Search for the cell housing the specified text and yield its [X, Y] center coordinate. 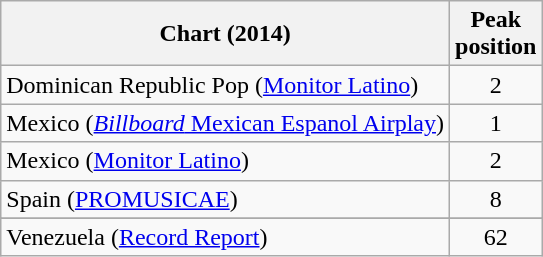
Mexico (Billboard Mexican Espanol Airplay) [226, 123]
62 [496, 237]
8 [496, 199]
Dominican Republic Pop (Monitor Latino) [226, 85]
Spain (PROMUSICAE) [226, 199]
Venezuela (Record Report) [226, 237]
Peakposition [496, 34]
Mexico (Monitor Latino) [226, 161]
1 [496, 123]
Chart (2014) [226, 34]
